Output the [x, y] coordinate of the center of the cell containing the given text.  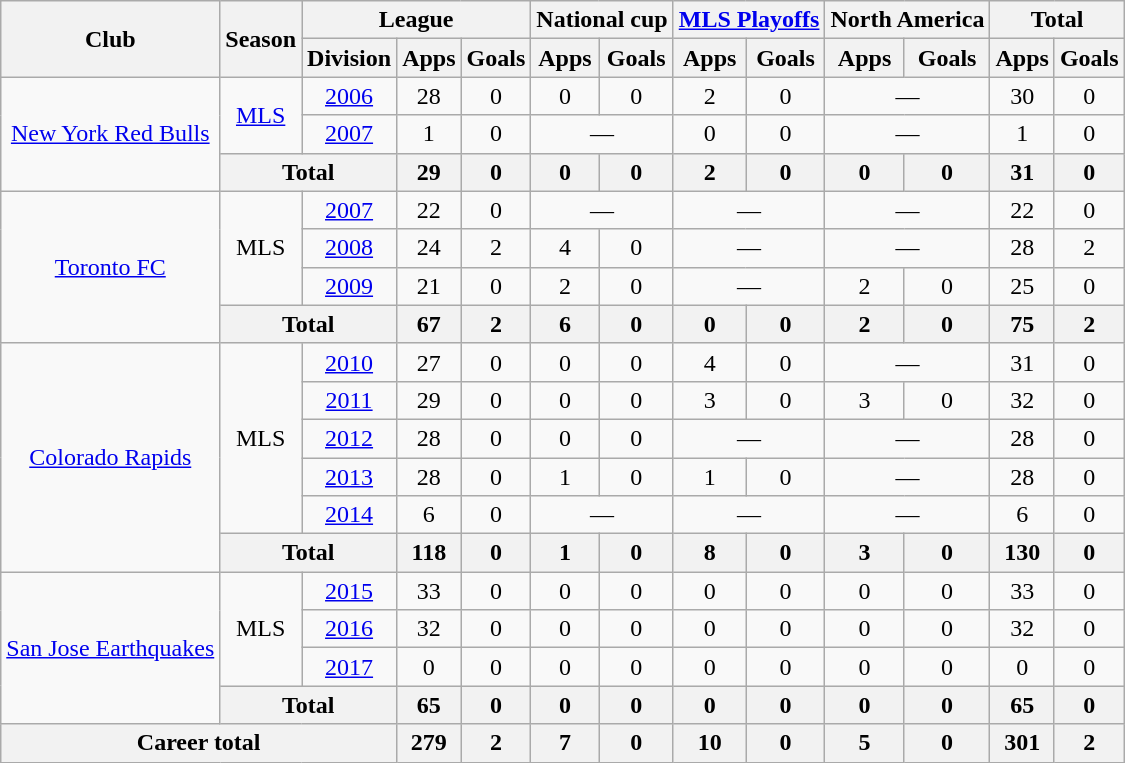
New York Red Bulls [110, 134]
Career total [199, 743]
2016 [350, 629]
2008 [350, 248]
2006 [350, 96]
MLS Playoffs [749, 20]
2014 [350, 515]
30 [1022, 96]
75 [1022, 324]
7 [565, 743]
2017 [350, 667]
Club [110, 39]
301 [1022, 743]
8 [710, 553]
League [416, 20]
2010 [350, 362]
San Jose Earthquakes [110, 648]
21 [429, 286]
5 [864, 743]
North America [908, 20]
Division [350, 58]
Season [261, 39]
National cup [602, 20]
67 [429, 324]
130 [1022, 553]
10 [710, 743]
2012 [350, 438]
2015 [350, 591]
118 [429, 553]
279 [429, 743]
Toronto FC [110, 267]
2009 [350, 286]
2011 [350, 400]
25 [1022, 286]
24 [429, 248]
Colorado Rapids [110, 457]
27 [429, 362]
2013 [350, 477]
